Output the [x, y] coordinate of the center of the cell containing the given text.  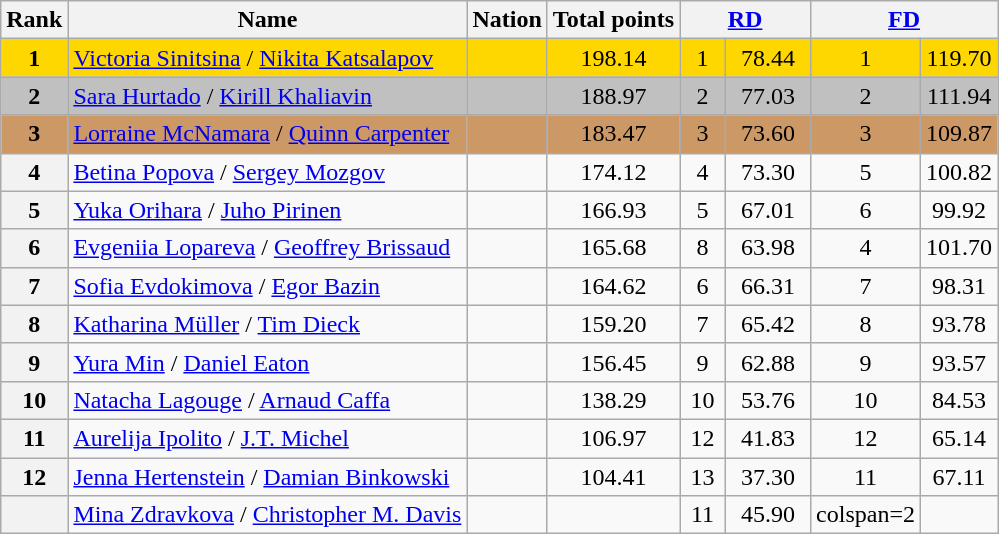
73.30 [768, 172]
99.92 [960, 210]
156.45 [613, 362]
Yuka Orihara / Juho Pirinen [268, 210]
45.90 [768, 515]
93.78 [960, 324]
84.53 [960, 400]
Yura Min / Daniel Eaton [268, 362]
41.83 [768, 438]
Aurelija Ipolito / J.T. Michel [268, 438]
174.12 [613, 172]
66.31 [768, 286]
67.01 [768, 210]
Name [268, 20]
Rank [34, 20]
FD [904, 20]
13 [703, 477]
77.03 [768, 96]
Mina Zdravkova / Christopher M. Davis [268, 515]
188.97 [613, 96]
104.41 [613, 477]
Jenna Hertenstein / Damian Binkowski [268, 477]
67.11 [960, 477]
Total points [613, 20]
Nation [507, 20]
Evgeniia Lopareva / Geoffrey Brissaud [268, 248]
119.70 [960, 58]
106.97 [613, 438]
62.88 [768, 362]
159.20 [613, 324]
73.60 [768, 134]
109.87 [960, 134]
138.29 [613, 400]
166.93 [613, 210]
53.76 [768, 400]
198.14 [613, 58]
183.47 [613, 134]
65.42 [768, 324]
RD [746, 20]
Betina Popova / Sergey Mozgov [268, 172]
Victoria Sinitsina / Nikita Katsalapov [268, 58]
164.62 [613, 286]
Sofia Evdokimova / Egor Bazin [268, 286]
37.30 [768, 477]
65.14 [960, 438]
63.98 [768, 248]
98.31 [960, 286]
Katharina Müller / Tim Dieck [268, 324]
Sara Hurtado / Kirill Khaliavin [268, 96]
165.68 [613, 248]
Lorraine McNamara / Quinn Carpenter [268, 134]
111.94 [960, 96]
101.70 [960, 248]
colspan=2 [866, 515]
78.44 [768, 58]
93.57 [960, 362]
Natacha Lagouge / Arnaud Caffa [268, 400]
100.82 [960, 172]
